Scan for the cell matching the given text and deliver its (X, Y) coordinate at center. 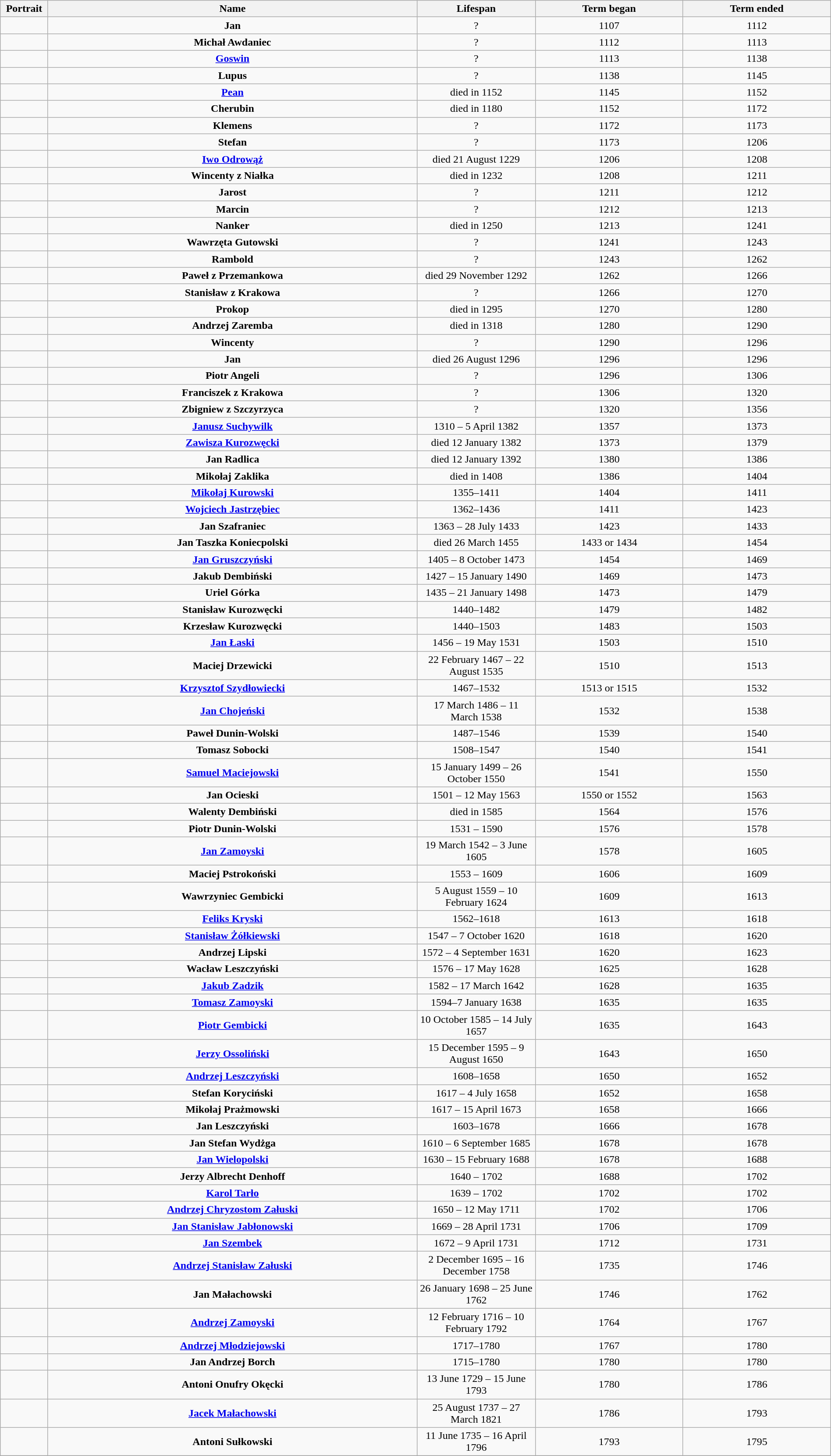
Wacław Leszczyński (232, 969)
15 December 1595 – 9 August 1650 (476, 1053)
Andrzej Lipski (232, 952)
1731 (756, 1243)
died in 1295 (476, 309)
died 29 November 1292 (476, 276)
Piotr Dunin-Wolski (232, 829)
Jan Szembek (232, 1243)
1405 – 8 October 1473 (476, 559)
1617 – 4 July 1658 (476, 1093)
1762 (756, 1294)
died in 1232 (476, 175)
Jan Andrzej Borch (232, 1362)
Pean (232, 92)
1440–1482 (476, 609)
1576 – 17 May 1628 (476, 969)
1582 – 17 March 1642 (476, 986)
25 August 1737 – 27 March 1821 (476, 1413)
1508–1547 (476, 750)
died 12 January 1392 (476, 459)
Stefan (232, 142)
Jacek Małachowski (232, 1413)
Maciej Drzewicki (232, 666)
Jan Wielopolski (232, 1160)
1539 (609, 733)
1467–1532 (476, 688)
1764 (609, 1322)
1550 (756, 772)
Stanisław Żółkiewski (232, 936)
1363 – 28 July 1433 (476, 526)
1531 – 1590 (476, 829)
1538 (756, 710)
15 January 1499 – 26 October 1550 (476, 772)
1107 (609, 25)
Andrzej Młodziejowski (232, 1345)
died in 1152 (476, 92)
1356 (756, 409)
Antoni Sułkowski (232, 1442)
died 12 January 1382 (476, 442)
Jan Chojeński (232, 710)
1606 (609, 874)
Rambold (232, 259)
1640 – 1702 (476, 1176)
1553 – 1609 (476, 874)
Maciej Pstrokoński (232, 874)
Andrzej Zamoyski (232, 1322)
Jan Radlica (232, 459)
Stanisław z Krakowa (232, 292)
Jan Leszczyński (232, 1126)
Goswin (232, 59)
5 August 1559 – 10 February 1624 (476, 896)
Term began (609, 9)
17 March 1486 – 11 March 1538 (476, 710)
Lifespan (476, 9)
1672 – 9 April 1731 (476, 1243)
Wojciech Jastrzębiec (232, 509)
Paweł z Przemankowa (232, 276)
Andrzej Zaremba (232, 326)
1630 – 15 February 1688 (476, 1160)
Jan Szafraniec (232, 526)
Stanisław Kurozwęcki (232, 609)
1355–1411 (476, 493)
13 June 1729 – 15 June 1793 (476, 1385)
12 February 1716 – 10 February 1792 (476, 1322)
Term ended (756, 9)
Mikołaj Zaklika (232, 476)
died in 1250 (476, 226)
Lupus (232, 75)
Antoni Onufry Okęcki (232, 1385)
Zbigniew z Szczyrzyca (232, 409)
Paweł Dunin-Wolski (232, 733)
Samuel Maciejowski (232, 772)
1433 or 1434 (609, 543)
Stefan Koryciński (232, 1093)
Karol Tarło (232, 1193)
19 March 1542 – 3 June 1605 (476, 851)
died in 1585 (476, 812)
1735 (609, 1265)
Andrzej Chryzostom Załuski (232, 1210)
Jarost (232, 192)
2 December 1695 – 16 December 1758 (476, 1265)
1717–1780 (476, 1345)
Name (232, 9)
Jakub Zadzik (232, 986)
Jakub Dembiński (232, 576)
Prokop (232, 309)
1427 – 15 January 1490 (476, 576)
1513 or 1515 (609, 688)
Wawrzęta Gutowski (232, 242)
Jan Zamoyski (232, 851)
1603–1678 (476, 1126)
died in 1408 (476, 476)
Jan Gruszczyński (232, 559)
Iwo Odrowąż (232, 159)
Portrait (24, 9)
died in 1180 (476, 109)
1608–1658 (476, 1076)
1669 – 28 April 1731 (476, 1226)
1456 – 19 May 1531 (476, 643)
1625 (609, 969)
1650 – 12 May 1711 (476, 1210)
1357 (609, 426)
1380 (609, 459)
Jan Łaski (232, 643)
Tomasz Zamoyski (232, 1002)
Jan Małachowski (232, 1294)
Uriel Górka (232, 593)
1594–7 January 1638 (476, 1002)
died 26 March 1455 (476, 543)
1310 – 5 April 1382 (476, 426)
Jan Stanisław Jabłonowski (232, 1226)
Klemens (232, 125)
Andrzej Leszczyński (232, 1076)
Feliks Kryski (232, 919)
1547 – 7 October 1620 (476, 936)
died in 1318 (476, 326)
1605 (756, 851)
Michał Awdaniec (232, 42)
1795 (756, 1442)
1712 (609, 1243)
1617 – 15 April 1673 (476, 1110)
1715–1780 (476, 1362)
1562–1618 (476, 919)
1709 (756, 1226)
Mikołaj Kurowski (232, 493)
1483 (609, 626)
Marcin (232, 209)
1639 – 1702 (476, 1193)
Jan Taszka Koniecpolski (232, 543)
Wincenty (232, 342)
1362–1436 (476, 509)
Piotr Angeli (232, 376)
Andrzej Stanisław Załuski (232, 1265)
1623 (756, 952)
11 June 1735 – 16 April 1796 (476, 1442)
22 February 1467 – 22 August 1535 (476, 666)
Janusz Suchywilk (232, 426)
1501 – 12 May 1563 (476, 795)
1433 (756, 526)
1564 (609, 812)
Wawrzyniec Gembicki (232, 896)
Mikołaj Prażmowski (232, 1110)
Piotr Gembicki (232, 1025)
Wincenty z Niałka (232, 175)
Franciszek z Krakowa (232, 392)
1610 – 6 September 1685 (476, 1143)
1572 – 4 September 1631 (476, 952)
1482 (756, 609)
26 January 1698 – 25 June 1762 (476, 1294)
Krzysztof Szydłowiecki (232, 688)
Jan Stefan Wydżga (232, 1143)
1513 (756, 666)
1379 (756, 442)
Tomasz Sobocki (232, 750)
Zawisza Kurozwęcki (232, 442)
died 21 August 1229 (476, 159)
Krzesław Kurozwęcki (232, 626)
1435 – 21 January 1498 (476, 593)
1440–1503 (476, 626)
10 October 1585 – 14 July 1657 (476, 1025)
1487–1546 (476, 733)
1563 (756, 795)
Jerzy Albrecht Denhoff (232, 1176)
died 26 August 1296 (476, 359)
Nanker (232, 226)
Jerzy Ossoliński (232, 1053)
Cherubin (232, 109)
1550 or 1552 (609, 795)
Jan Ocieski (232, 795)
Walenty Dembiński (232, 812)
